For the text-containing cell, return its midpoint in (X, Y) coordinate format. 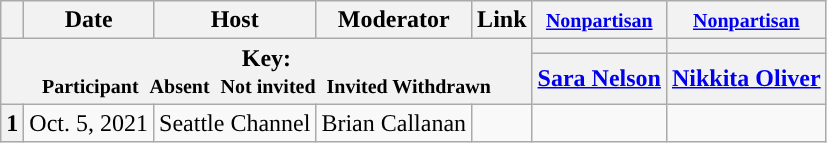
Oct. 5, 2021 (89, 123)
Moderator (394, 20)
Seattle Channel (235, 123)
Brian Callanan (394, 123)
Sara Nelson (599, 78)
1 (12, 123)
Nikkita Oliver (746, 78)
Host (235, 20)
Link (502, 20)
Key: Participant Absent Not invited Invited Withdrawn (266, 72)
Date (89, 20)
